Extract the [x, y] coordinate from the center of the cell holding the provided text.  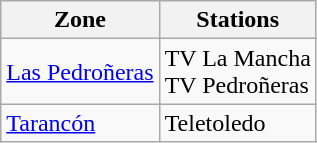
Zone [80, 20]
Stations [238, 20]
Tarancón [80, 123]
Teletoledo [238, 123]
TV La ManchaTV Pedroñeras [238, 72]
Las Pedroñeras [80, 72]
